Return the (x, y) coordinate for the center point of the cell that contains the specified text.  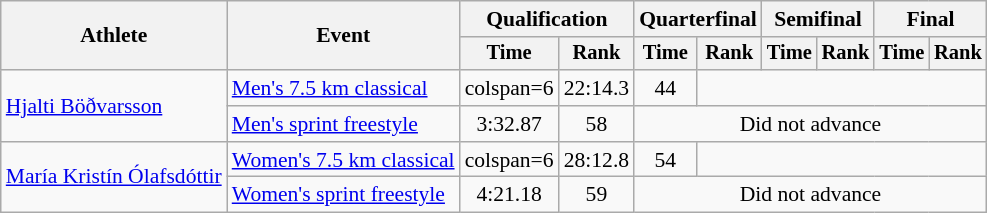
Men's sprint freestyle (344, 124)
Hjalti Böðvarsson (114, 106)
22:14.3 (596, 88)
3:32.87 (510, 124)
María Kristín Ólafsdóttir (114, 178)
Final (930, 19)
Women's sprint freestyle (344, 195)
28:12.8 (596, 160)
59 (596, 195)
Qualification (548, 19)
Men's 7.5 km classical (344, 88)
58 (596, 124)
44 (665, 88)
Event (344, 36)
Semifinal (818, 19)
Women's 7.5 km classical (344, 160)
Athlete (114, 36)
54 (665, 160)
Quarterfinal (698, 19)
4:21.18 (510, 195)
